From the cell containing the given text, extract its center point as [x, y] coordinate. 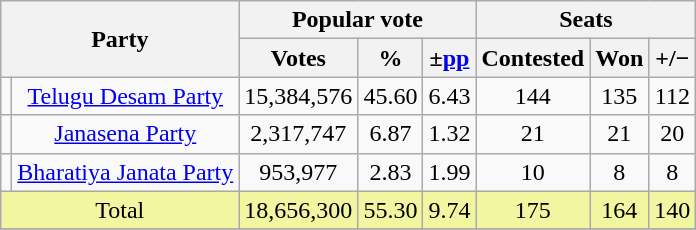
55.30 [390, 210]
% [390, 58]
140 [672, 210]
20 [672, 134]
6.43 [450, 96]
953,977 [298, 172]
Telugu Desam Party [126, 96]
112 [672, 96]
15,384,576 [298, 96]
9.74 [450, 210]
6.87 [390, 134]
1.32 [450, 134]
+/− [672, 58]
Popular vote [358, 20]
Votes [298, 58]
135 [620, 96]
1.99 [450, 172]
10 [533, 172]
Party [120, 39]
Seats [586, 20]
175 [533, 210]
Total [120, 210]
Contested [533, 58]
Janasena Party [126, 134]
±pp [450, 58]
Bharatiya Janata Party [126, 172]
Won [620, 58]
45.60 [390, 96]
18,656,300 [298, 210]
144 [533, 96]
164 [620, 210]
2,317,747 [298, 134]
2.83 [390, 172]
